Search for the cell housing the specified text and yield its [X, Y] center coordinate. 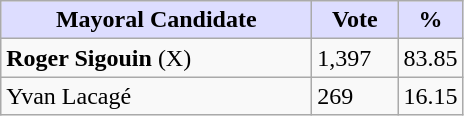
Yvan Lacagé [156, 96]
83.85 [430, 58]
Mayoral Candidate [156, 20]
16.15 [430, 96]
Vote [355, 20]
% [430, 20]
Roger Sigouin (X) [156, 58]
1,397 [355, 58]
269 [355, 96]
